Output the [X, Y] coordinate of the center of the cell containing the given text.  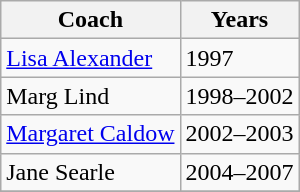
1998–2002 [240, 96]
Jane Searle [90, 172]
1997 [240, 58]
Years [240, 20]
2004–2007 [240, 172]
Marg Lind [90, 96]
Coach [90, 20]
2002–2003 [240, 134]
Margaret Caldow [90, 134]
Lisa Alexander [90, 58]
